Scan for the cell matching the given text and deliver its [X, Y] coordinate at center. 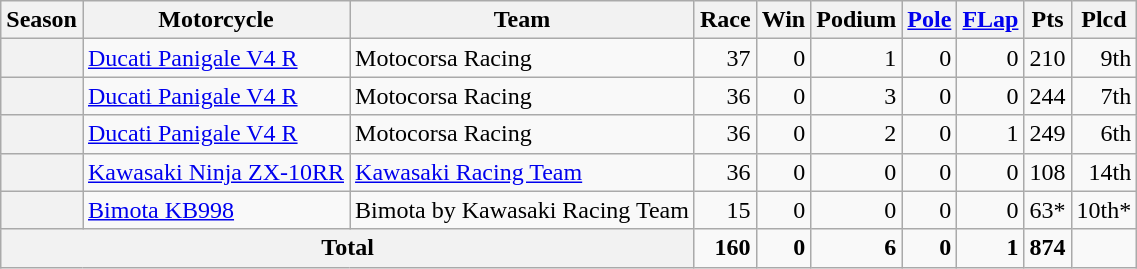
Win [784, 20]
15 [725, 210]
6th [1104, 134]
244 [1048, 96]
Race [725, 20]
14th [1104, 172]
Kawasaki Racing Team [522, 172]
Motorcycle [216, 20]
210 [1048, 58]
160 [725, 248]
249 [1048, 134]
874 [1048, 248]
Pts [1048, 20]
7th [1104, 96]
6 [856, 248]
Plcd [1104, 20]
108 [1048, 172]
Bimota by Kawasaki Racing Team [522, 210]
Team [522, 20]
FLap [990, 20]
2 [856, 134]
Pole [930, 20]
Podium [856, 20]
Bimota KB998 [216, 210]
3 [856, 96]
9th [1104, 58]
Kawasaki Ninja ZX-10RR [216, 172]
Season [42, 20]
10th* [1104, 210]
37 [725, 58]
63* [1048, 210]
Total [348, 248]
